Scan for the cell matching the given text and deliver its [x, y] coordinate at center. 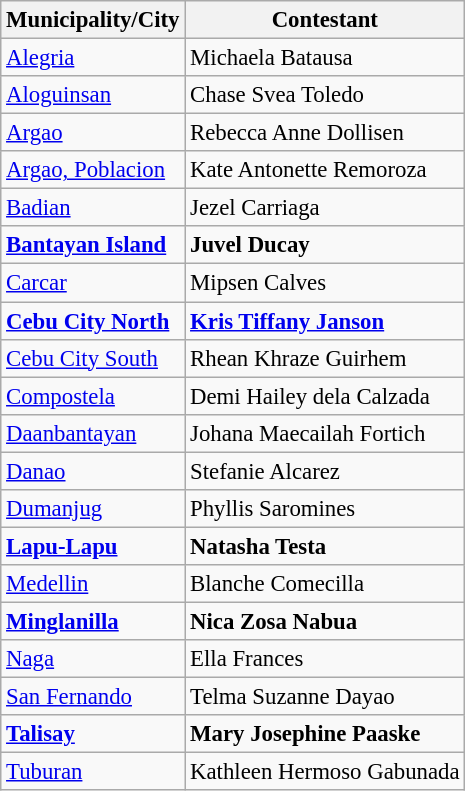
Michaela Batausa [325, 58]
Talisay [93, 734]
Cebu City South [93, 358]
Kate Antonette Remoroza [325, 170]
Nica Zosa Nabua [325, 621]
Rebecca Anne Dollisen [325, 133]
Medellin [93, 584]
Dumanjug [93, 509]
Tuburan [93, 772]
Bantayan Island [93, 245]
Contestant [325, 20]
Aloguinsan [93, 95]
Kris Tiffany Janson [325, 321]
Carcar [93, 283]
Mary Josephine Paaske [325, 734]
Municipality/City [93, 20]
Telma Suzanne Dayao [325, 697]
Daanbantayan [93, 433]
Juvel Ducay [325, 245]
Ella Frances [325, 659]
Natasha Testa [325, 546]
Chase Svea Toledo [325, 95]
Stefanie Alcarez [325, 471]
Minglanilla [93, 621]
Argao, Poblacion [93, 170]
Naga [93, 659]
Cebu City North [93, 321]
Mipsen Calves [325, 283]
Phyllis Saromines [325, 509]
Alegria [93, 58]
Danao [93, 471]
Jezel Carriaga [325, 208]
Rhean Khraze Guirhem [325, 358]
San Fernando [93, 697]
Johana Maecailah Fortich [325, 433]
Kathleen Hermoso Gabunada [325, 772]
Argao [93, 133]
Blanche Comecilla [325, 584]
Demi Hailey dela Calzada [325, 396]
Lapu-Lapu [93, 546]
Compostela [93, 396]
Badian [93, 208]
